Capture the cell that displays the provided text and extract its [x, y] central coordinate. 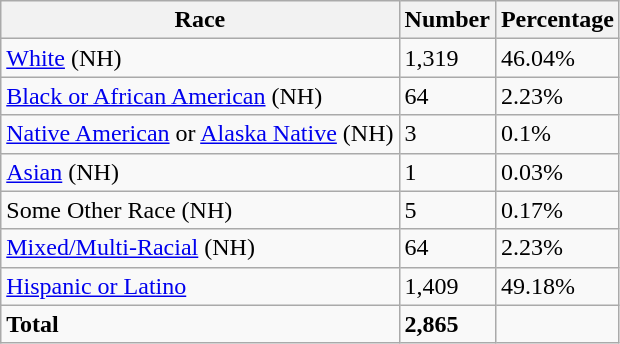
Percentage [557, 20]
Native American or Alaska Native (NH) [200, 134]
Black or African American (NH) [200, 96]
0.1% [557, 134]
Mixed/Multi-Racial (NH) [200, 248]
1,319 [447, 58]
49.18% [557, 286]
46.04% [557, 58]
1,409 [447, 286]
Number [447, 20]
0.17% [557, 210]
Total [200, 324]
White (NH) [200, 58]
2,865 [447, 324]
3 [447, 134]
5 [447, 210]
Hispanic or Latino [200, 286]
0.03% [557, 172]
1 [447, 172]
Asian (NH) [200, 172]
Race [200, 20]
Some Other Race (NH) [200, 210]
